Identify which cell holds the provided text, then report its (X, Y) central coordinate. 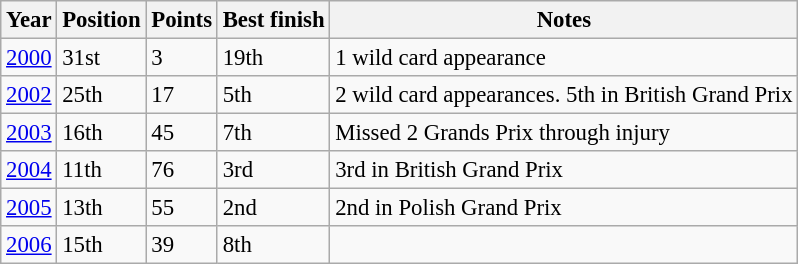
2 wild card appearances. 5th in British Grand Prix (564, 95)
Position (102, 20)
2003 (29, 133)
16th (102, 133)
19th (273, 58)
2006 (29, 245)
Notes (564, 20)
15th (102, 245)
5th (273, 95)
2nd (273, 208)
39 (182, 245)
3 (182, 58)
13th (102, 208)
Best finish (273, 20)
17 (182, 95)
3rd in British Grand Prix (564, 170)
2004 (29, 170)
1 wild card appearance (564, 58)
45 (182, 133)
25th (102, 95)
Year (29, 20)
3rd (273, 170)
8th (273, 245)
2nd in Polish Grand Prix (564, 208)
2000 (29, 58)
76 (182, 170)
Missed 2 Grands Prix through injury (564, 133)
Points (182, 20)
2005 (29, 208)
11th (102, 170)
55 (182, 208)
7th (273, 133)
31st (102, 58)
2002 (29, 95)
